Determine the (X, Y) coordinate at the center of the cell enclosing the given text.  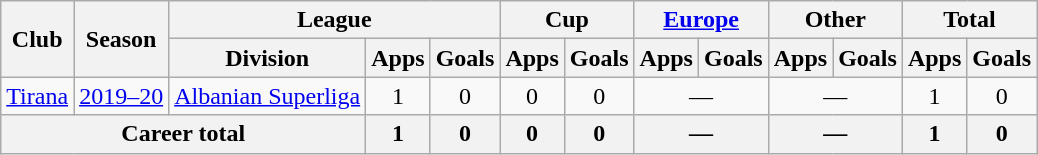
Other (835, 20)
Career total (184, 134)
Tirana (38, 96)
Europe (701, 20)
Division (268, 58)
Total (969, 20)
Cup (567, 20)
2019–20 (122, 96)
League (334, 20)
Season (122, 39)
Club (38, 39)
Albanian Superliga (268, 96)
